Detect which cell encompasses the target text, then output its [X, Y] center coordinate. 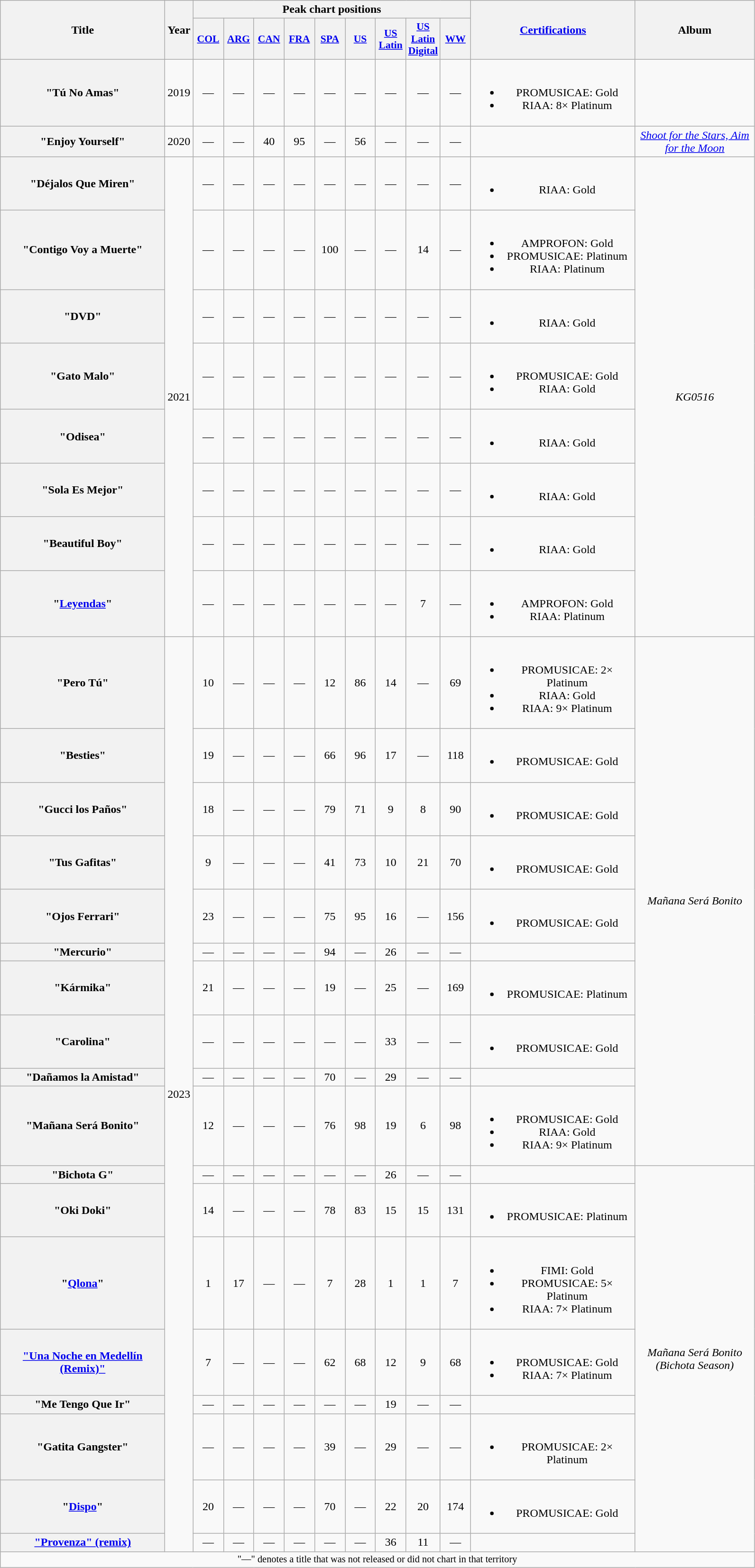
"Tú No Amas" [83, 92]
25 [391, 988]
"Qlona" [83, 1283]
6 [423, 1126]
"DVD" [83, 317]
"Contigo Voy a Muerte" [83, 250]
Album [694, 30]
AMPROFON: GoldPROMUSICAE: PlatinumRIAA: Platinum [553, 250]
73 [360, 863]
Peak chart positions [332, 9]
156 [455, 916]
40 [269, 141]
PROMUSICAE: GoldRIAA: 7× Platinum [553, 1362]
75 [330, 916]
"Provenza" (remix) [83, 1542]
"Odisea" [83, 436]
PROMUSICAE: 2× Platinum [553, 1447]
"—" denotes a title that was not released or did not chart in that territory [377, 1559]
Certifications [553, 30]
PROMUSICAE: GoldRIAA: 8× Platinum [553, 92]
2021 [179, 397]
76 [330, 1126]
"Kármika" [83, 988]
PROMUSICAE: GoldRIAA: Gold RIAA: 9× Platinum [553, 1126]
US [360, 39]
79 [330, 809]
41 [330, 863]
23 [208, 916]
"Déjalos Que Miren" [83, 184]
86 [360, 683]
SPA [330, 39]
2023 [179, 1094]
"Mañana Será Bonito" [83, 1126]
100 [330, 250]
8 [423, 809]
"Dañamos la Amistad" [83, 1077]
"Me Tengo Que Ir" [83, 1404]
"Gatita Gangster" [83, 1447]
"Ojos Ferrari" [83, 916]
36 [391, 1542]
78 [330, 1211]
USLatinDigital [423, 39]
Title [83, 30]
Mañana Será Bonito (Bichota Season) [694, 1358]
83 [360, 1211]
96 [360, 756]
28 [360, 1283]
"Tus Gafitas" [83, 863]
"Pero Tú" [83, 683]
69 [455, 683]
66 [330, 756]
"Gato Malo" [83, 376]
AMPROFON: GoldRIAA: Platinum [553, 603]
USLatin [391, 39]
KG0516 [694, 397]
"Oki Doki" [83, 1211]
71 [360, 809]
FRA [299, 39]
"Dispo" [83, 1506]
169 [455, 988]
94 [330, 952]
"Beautiful Boy" [83, 543]
90 [455, 809]
WW [455, 39]
"Bichota G" [83, 1175]
"Leyendas" [83, 603]
Year [179, 30]
11 [423, 1542]
118 [455, 756]
FIMI: GoldPROMUSICAE: 5× PlatinumRIAA: 7× Platinum [553, 1283]
16 [391, 916]
56 [360, 141]
"Carolina" [83, 1041]
39 [330, 1447]
174 [455, 1506]
COL [208, 39]
33 [391, 1041]
"Sola Es Mejor" [83, 490]
Mañana Será Bonito [694, 901]
"Besties" [83, 756]
"Enjoy Yourself" [83, 141]
18 [208, 809]
"Gucci los Paños" [83, 809]
22 [391, 1506]
131 [455, 1211]
CAN [269, 39]
"Una Noche en Medellín (Remix)" [83, 1362]
2020 [179, 141]
ARG [239, 39]
PROMUSICAE: 2× PlatinumRIAA: GoldRIAA: 9× Platinum [553, 683]
"Mercurio" [83, 952]
PROMUSICAE: GoldRIAA: Gold [553, 376]
62 [330, 1362]
2019 [179, 92]
Shoot for the Stars, Aim for the Moon [694, 141]
